Provide the [X, Y] coordinate of the cell's center where the given text is located.  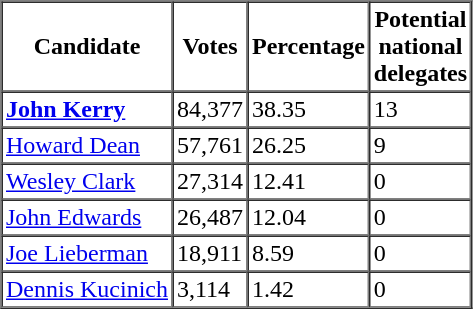
John Edwards [88, 218]
18,911 [210, 254]
13 [420, 110]
3,114 [210, 290]
Candidate [88, 47]
9 [420, 146]
84,377 [210, 110]
Votes [210, 47]
26,487 [210, 218]
Potentialnationaldelegates [420, 47]
Howard Dean [88, 146]
Percentage [308, 47]
26.25 [308, 146]
38.35 [308, 110]
Wesley Clark [88, 182]
Dennis Kucinich [88, 290]
57,761 [210, 146]
12.41 [308, 182]
12.04 [308, 218]
27,314 [210, 182]
John Kerry [88, 110]
8.59 [308, 254]
Joe Lieberman [88, 254]
1.42 [308, 290]
